From the cell containing the given text, extract its center point as (x, y) coordinate. 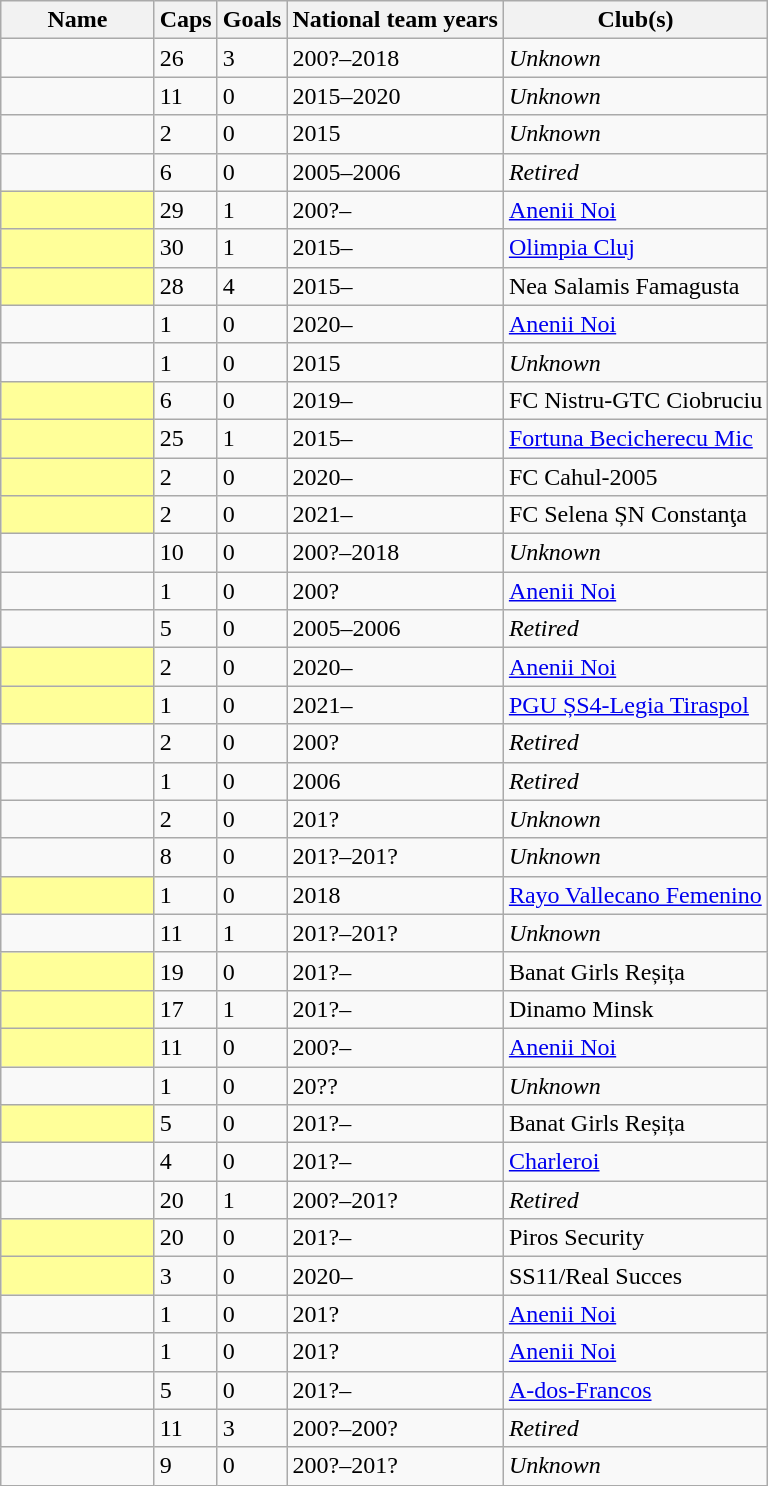
PGU ȘS4-Legia Tiraspol (635, 705)
9 (186, 1466)
Olimpia Cluj (635, 248)
10 (186, 553)
Dinamo Minsk (635, 1009)
Goals (252, 20)
FC Selena ȘN Constanţa (635, 515)
200?–200? (395, 1428)
SS11/Real Succes (635, 1276)
Rayo Vallecano Femenino (635, 895)
2018 (395, 895)
National team years (395, 20)
26 (186, 58)
Charleroi (635, 1162)
FC Cahul-2005 (635, 477)
30 (186, 248)
2015–2020 (395, 96)
Club(s) (635, 20)
2006 (395, 781)
8 (186, 857)
17 (186, 1009)
Caps (186, 20)
2019– (395, 400)
Piros Security (635, 1238)
A-dos-Francos (635, 1390)
19 (186, 971)
20?? (395, 1085)
28 (186, 286)
FC Nistru-GTC Ciobruciu (635, 400)
Fortuna Becicherecu Mic (635, 438)
Nea Salamis Famagusta (635, 286)
29 (186, 210)
25 (186, 438)
Name (78, 20)
